Find where the given text appears and provide that cell's center as [x, y] coordinate. 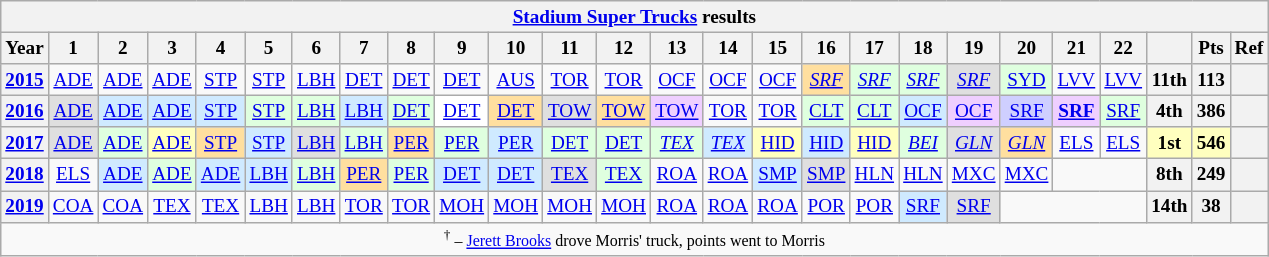
1 [73, 48]
113 [1211, 80]
Stadium Super Trucks results [634, 17]
2017 [25, 143]
16 [826, 48]
38 [1211, 206]
Pts [1211, 48]
13 [677, 48]
17 [874, 48]
6 [316, 48]
20 [1026, 48]
2015 [25, 80]
9 [462, 48]
2018 [25, 175]
249 [1211, 175]
21 [1076, 48]
10 [516, 48]
† – Jerett Brooks drove Morris' truck, points went to Morris [634, 239]
4 [220, 48]
15 [778, 48]
1st [1170, 143]
3 [172, 48]
Ref [1249, 48]
19 [974, 48]
2 [123, 48]
2016 [25, 111]
546 [1211, 143]
BEI [924, 143]
386 [1211, 111]
5 [269, 48]
4th [1170, 111]
18 [924, 48]
SYD [1026, 80]
12 [624, 48]
8 [412, 48]
Year [25, 48]
22 [1124, 48]
11 [570, 48]
14th [1170, 206]
2019 [25, 206]
8th [1170, 175]
7 [364, 48]
11th [1170, 80]
AUS [516, 80]
14 [728, 48]
